Provide the [x, y] coordinate of the cell's center where the given text is located.  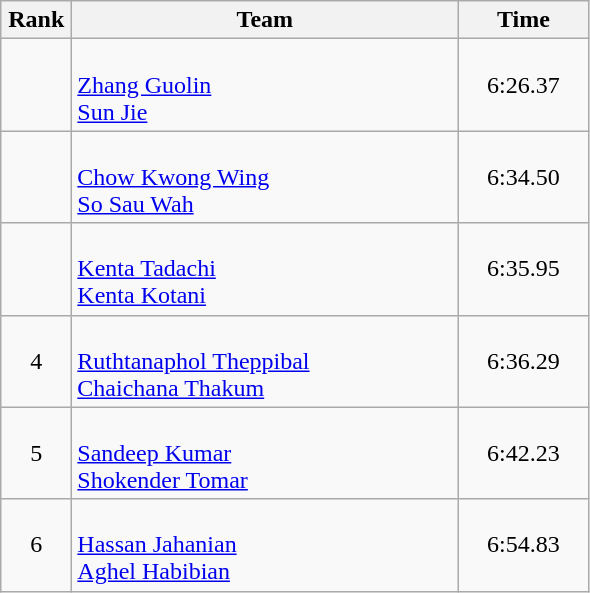
6:54.83 [524, 545]
Rank [36, 20]
6:42.23 [524, 453]
Hassan JahanianAghel Habibian [265, 545]
Chow Kwong WingSo Sau Wah [265, 177]
Sandeep KumarShokender Tomar [265, 453]
Time [524, 20]
Zhang GuolinSun Jie [265, 85]
5 [36, 453]
Kenta TadachiKenta Kotani [265, 269]
6 [36, 545]
6:34.50 [524, 177]
6:36.29 [524, 361]
Team [265, 20]
6:26.37 [524, 85]
Ruthtanaphol TheppibalChaichana Thakum [265, 361]
4 [36, 361]
6:35.95 [524, 269]
